Determine the [X, Y] coordinate at the center of the cell enclosing the given text.  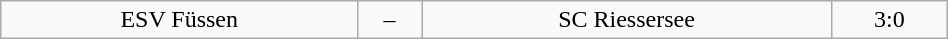
ESV Füssen [180, 20]
SC Riessersee [627, 20]
3:0 [889, 20]
– [390, 20]
